Provide the [x, y] coordinate of the cell's center where the given text is located.  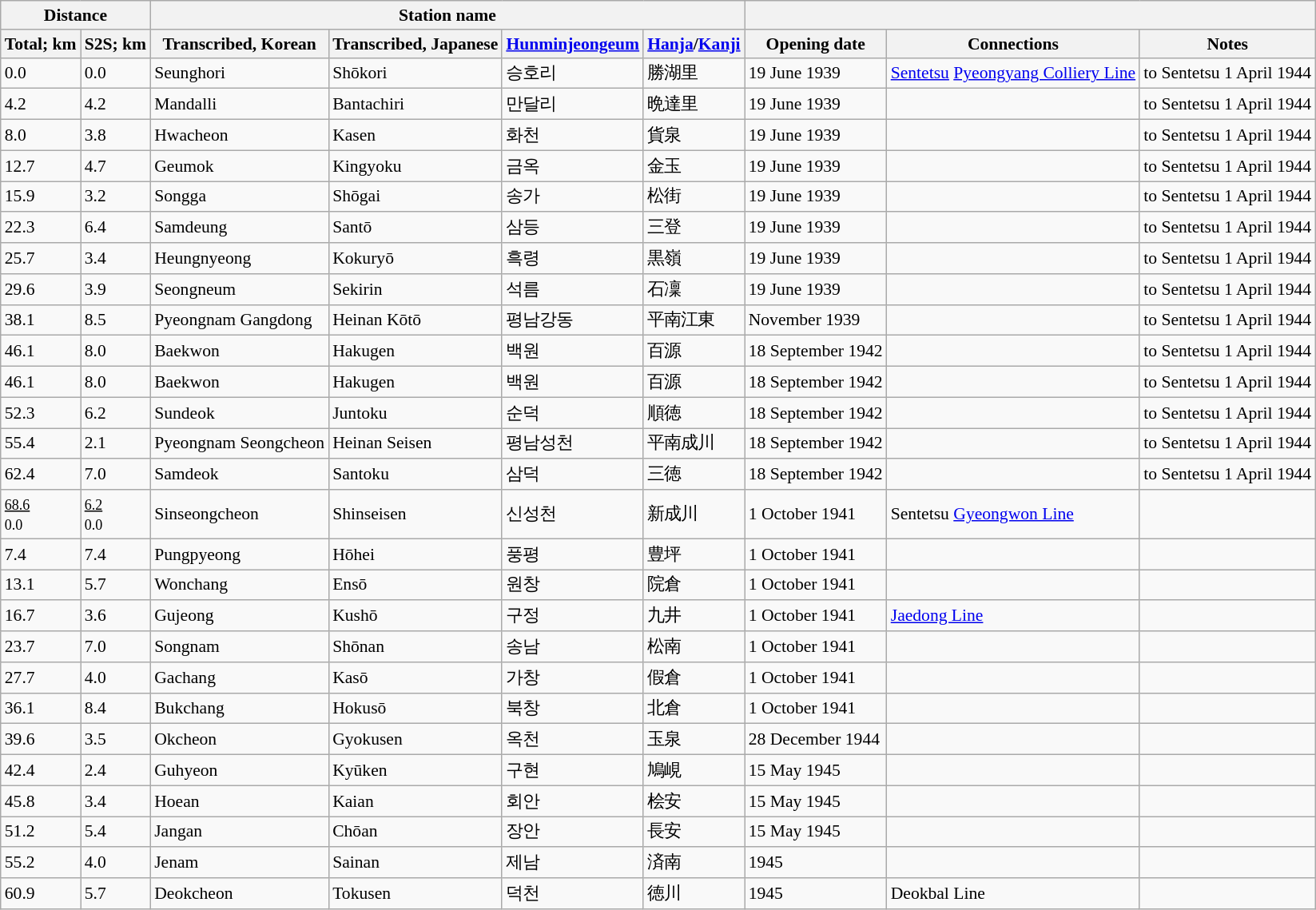
Sinseongcheon [240, 515]
新成川 [694, 515]
Notes [1227, 44]
3.8 [116, 136]
38.1 [41, 320]
삼덕 [572, 475]
Heinan Seisen [415, 444]
6.4 [116, 228]
長安 [694, 833]
Kushō [415, 617]
51.2 [41, 833]
삼등 [572, 228]
金玉 [694, 166]
松街 [694, 197]
6.2 [116, 412]
Seongneum [240, 289]
Wonchang [240, 585]
Connections [1013, 44]
三登 [694, 228]
Station name [447, 15]
黒嶺 [694, 259]
假倉 [694, 678]
Gyokusen [415, 740]
6.20.0 [116, 515]
Sekirin [415, 289]
Pungpyeong [240, 554]
2.1 [116, 444]
Gujeong [240, 617]
북창 [572, 708]
62.4 [41, 475]
Kyūken [415, 770]
九井 [694, 617]
평남강동 [572, 320]
Shōkori [415, 74]
5.4 [116, 833]
平南江東 [694, 320]
덕천 [572, 893]
만달리 [572, 104]
北倉 [694, 708]
구정 [572, 617]
송가 [572, 197]
Hokusō [415, 708]
Bantachiri [415, 104]
November 1939 [816, 320]
3.2 [116, 197]
Santoku [415, 475]
구현 [572, 770]
27.7 [41, 678]
3.9 [116, 289]
29.6 [41, 289]
Shōgai [415, 197]
Juntoku [415, 412]
Kasō [415, 678]
平南成川 [694, 444]
石凜 [694, 289]
Jaedong Line [1013, 617]
3.5 [116, 740]
16.7 [41, 617]
Seunghori [240, 74]
Guhyeon [240, 770]
석름 [572, 289]
Geumok [240, 166]
Deokbal Line [1013, 893]
Tokusen [415, 893]
55.4 [41, 444]
제남 [572, 863]
15.9 [41, 197]
Kaian [415, 801]
25.7 [41, 259]
桧安 [694, 801]
Chōan [415, 833]
39.6 [41, 740]
Ensō [415, 585]
Bukchang [240, 708]
三徳 [694, 475]
済南 [694, 863]
3.6 [116, 617]
22.3 [41, 228]
Sentetsu Pyeongyang Colliery Line [1013, 74]
Pyeongnam Gangdong [240, 320]
금옥 [572, 166]
Shōnan [415, 647]
Opening date [816, 44]
Jenam [240, 863]
鳩峴 [694, 770]
가창 [572, 678]
Heinan Kōtō [415, 320]
화천 [572, 136]
송남 [572, 647]
Hanja/Kanji [694, 44]
Sentetsu Gyeongwon Line [1013, 515]
4.7 [116, 166]
豊坪 [694, 554]
평남성천 [572, 444]
Pyeongnam Seongcheon [240, 444]
42.4 [41, 770]
신성천 [572, 515]
Hōhei [415, 554]
院倉 [694, 585]
Samdeung [240, 228]
Shinseisen [415, 515]
2.4 [116, 770]
Samdeok [240, 475]
Hoean [240, 801]
Songga [240, 197]
Transcribed, Korean [240, 44]
풍평 [572, 554]
Distance [75, 15]
60.9 [41, 893]
68.60.0 [41, 515]
Transcribed, Japanese [415, 44]
8.4 [116, 708]
8.5 [116, 320]
Sainan [415, 863]
Total; km [41, 44]
Deokcheon [240, 893]
Okcheon [240, 740]
勝湖里 [694, 74]
회안 [572, 801]
36.1 [41, 708]
Santō [415, 228]
원창 [572, 585]
Kingyoku [415, 166]
12.7 [41, 166]
옥천 [572, 740]
Heungnyeong [240, 259]
Sundeok [240, 412]
順徳 [694, 412]
Gachang [240, 678]
45.8 [41, 801]
23.7 [41, 647]
貨泉 [694, 136]
흑령 [572, 259]
승호리 [572, 74]
Songnam [240, 647]
Mandalli [240, 104]
松南 [694, 647]
순덕 [572, 412]
Kokuryō [415, 259]
晩達里 [694, 104]
Kasen [415, 136]
장안 [572, 833]
52.3 [41, 412]
徳川 [694, 893]
Hwacheon [240, 136]
Jangan [240, 833]
S2S; km [116, 44]
13.1 [41, 585]
玉泉 [694, 740]
28 December 1944 [816, 740]
Hunminjeongeum [572, 44]
55.2 [41, 863]
